Search for the cell housing the specified text and yield its (X, Y) center coordinate. 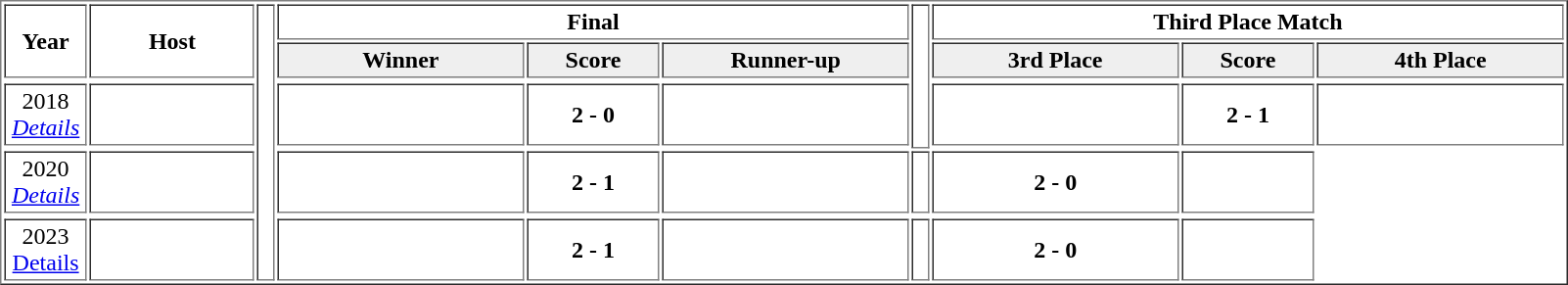
Runner-up (785, 61)
4th Place (1441, 61)
3rd Place (1055, 61)
2023Details (45, 251)
Final (593, 22)
Third Place Match (1248, 22)
Winner (401, 61)
2018Details (45, 116)
Year (45, 41)
2020Details (45, 182)
Host (172, 41)
